Identify which cell holds the provided text, then report its [x, y] central coordinate. 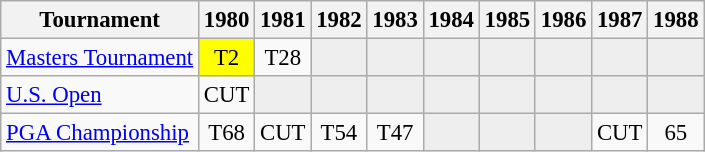
1980 [227, 20]
U.S. Open [100, 95]
T28 [283, 58]
T2 [227, 58]
1988 [676, 20]
1982 [339, 20]
1983 [395, 20]
1984 [451, 20]
1985 [507, 20]
T47 [395, 133]
65 [676, 133]
1986 [563, 20]
Masters Tournament [100, 58]
T68 [227, 133]
1981 [283, 20]
T54 [339, 133]
1987 [620, 20]
Tournament [100, 20]
PGA Championship [100, 133]
